Determine the [X, Y] coordinate at the center of the cell enclosing the given text.  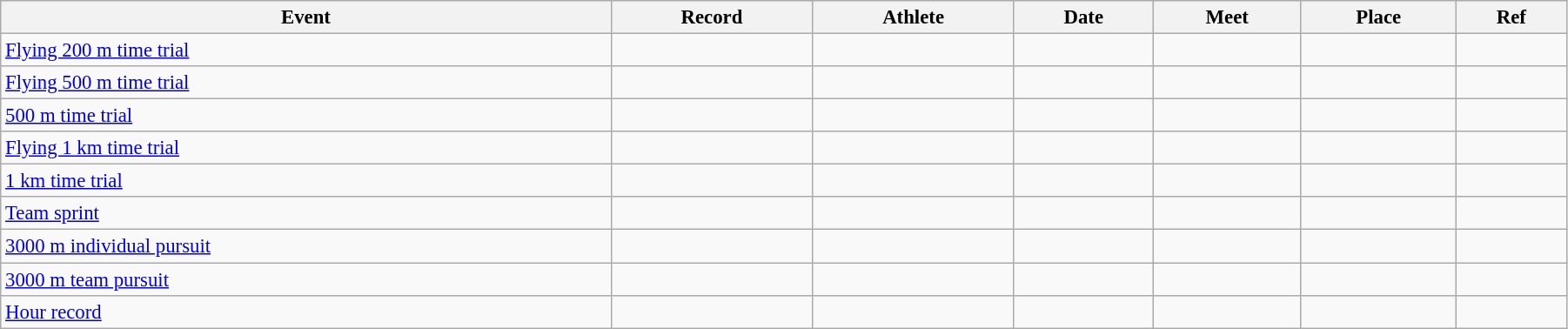
Flying 1 km time trial [306, 148]
Flying 200 m time trial [306, 50]
Team sprint [306, 213]
3000 m individual pursuit [306, 246]
Flying 500 m time trial [306, 83]
Record [712, 17]
500 m time trial [306, 116]
Place [1378, 17]
Date [1083, 17]
Ref [1511, 17]
Hour record [306, 312]
Meet [1227, 17]
Event [306, 17]
Athlete [914, 17]
1 km time trial [306, 181]
3000 m team pursuit [306, 279]
